Return [x, y] of the center of cell containing provided text 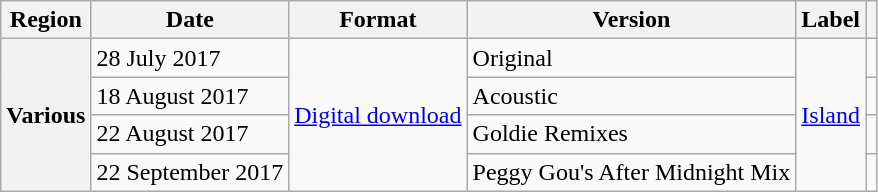
Label [831, 20]
22 September 2017 [190, 172]
22 August 2017 [190, 134]
Format [378, 20]
Region [46, 20]
Version [632, 20]
Goldie Remixes [632, 134]
18 August 2017 [190, 96]
Original [632, 58]
Various [46, 115]
Digital download [378, 115]
Acoustic [632, 96]
Date [190, 20]
Peggy Gou's After Midnight Mix [632, 172]
Island [831, 115]
28 July 2017 [190, 58]
